Determine the (X, Y) coordinate at the center of the cell enclosing the given text.  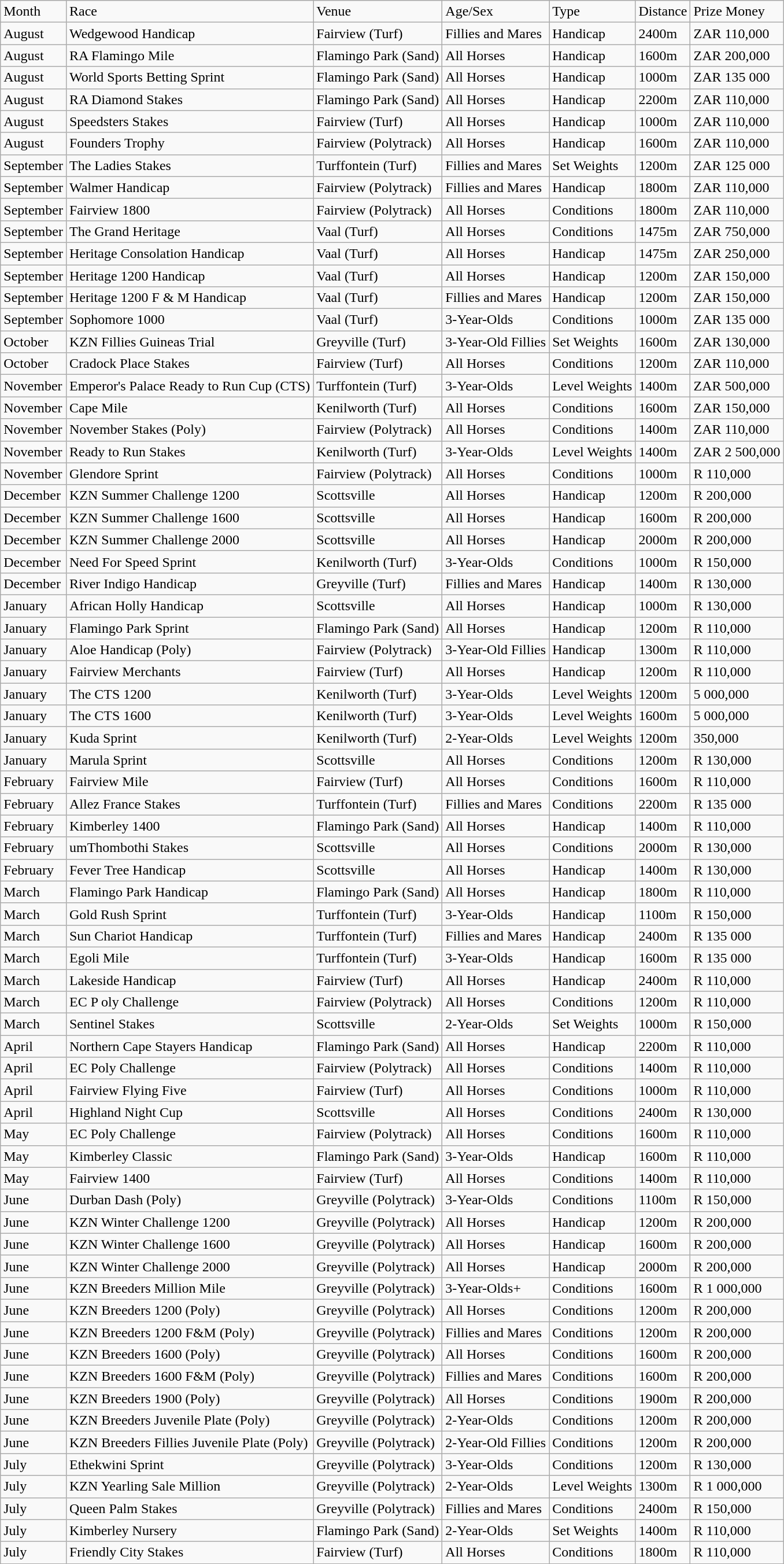
Fairview Mile (190, 782)
RA Diamond Stakes (190, 99)
Egoli Mile (190, 958)
Gold Rush Sprint (190, 914)
Fairview 1800 (190, 209)
KZN Fillies Guineas Trial (190, 342)
1900m (663, 1399)
Kimberley 1400 (190, 826)
350,000 (737, 738)
Speedsters Stakes (190, 121)
2-Year-Old Fillies (496, 1443)
Cradock Place Stakes (190, 364)
ZAR 250,000 (737, 253)
ZAR 2 500,000 (737, 452)
RA Flamingo Mile (190, 56)
Age/Sex (496, 12)
Fairview 1400 (190, 1178)
KZN Winter Challenge 2000 (190, 1266)
Distance (663, 12)
Friendly City Stakes (190, 1552)
Lakeside Handicap (190, 980)
The CTS 1200 (190, 694)
ZAR 500,000 (737, 386)
Heritage 1200 F & M Handicap (190, 298)
Venue (378, 12)
Wedgewood Handicap (190, 34)
Sun Chariot Handicap (190, 936)
Need For Speed Sprint (190, 562)
Race (190, 12)
KZN Breeders 1900 (Poly) (190, 1399)
Fever Tree Handicap (190, 870)
umThombothi Stakes (190, 848)
River Indigo Handicap (190, 584)
KZN Breeders 1200 (Poly) (190, 1310)
KZN Winter Challenge 1200 (190, 1222)
KZN Summer Challenge 2000 (190, 540)
KZN Summer Challenge 1200 (190, 496)
KZN Breeders Fillies Juvenile Plate (Poly) (190, 1443)
November Stakes (Poly) (190, 430)
Marula Sprint (190, 760)
Flamingo Park Handicap (190, 892)
Prize Money (737, 12)
KZN Yearling Sale Million (190, 1486)
African Holly Handicap (190, 606)
The Grand Heritage (190, 231)
Cape Mile (190, 408)
Durban Dash (Poly) (190, 1200)
Fairview Flying Five (190, 1090)
ZAR 750,000 (737, 231)
Ethekwini Sprint (190, 1465)
Kuda Sprint (190, 738)
3-Year-Olds+ (496, 1288)
Fairview Merchants (190, 672)
Kimberley Nursery (190, 1530)
The Ladies Stakes (190, 165)
EC P oly Challenge (190, 1002)
KZN Breeders 1600 (Poly) (190, 1355)
Northern Cape Stayers Handicap (190, 1046)
KZN Breeders Million Mile (190, 1288)
ZAR 125 000 (737, 165)
Month (34, 12)
ZAR 200,000 (737, 56)
Heritage Consolation Handicap (190, 253)
KZN Breeders 1600 F&M (Poly) (190, 1377)
ZAR 130,000 (737, 342)
Ready to Run Stakes (190, 452)
Sophomore 1000 (190, 320)
The CTS 1600 (190, 716)
Allez France Stakes (190, 804)
Glendore Sprint (190, 474)
World Sports Betting Sprint (190, 78)
KZN Breeders Juvenile Plate (Poly) (190, 1421)
Highland Night Cup (190, 1112)
Type (592, 12)
Sentinel Stakes (190, 1024)
KZN Breeders 1200 F&M (Poly) (190, 1332)
Founders Trophy (190, 143)
KZN Winter Challenge 1600 (190, 1244)
Walmer Handicap (190, 187)
KZN Summer Challenge 1600 (190, 518)
Heritage 1200 Handicap (190, 276)
Queen Palm Stakes (190, 1508)
Aloe Handicap (Poly) (190, 650)
Emperor's Palace Ready to Run Cup (CTS) (190, 386)
Kimberley Classic (190, 1156)
Flamingo Park Sprint (190, 628)
